Extract the (x, y) coordinate from the center of the cell holding the provided text.  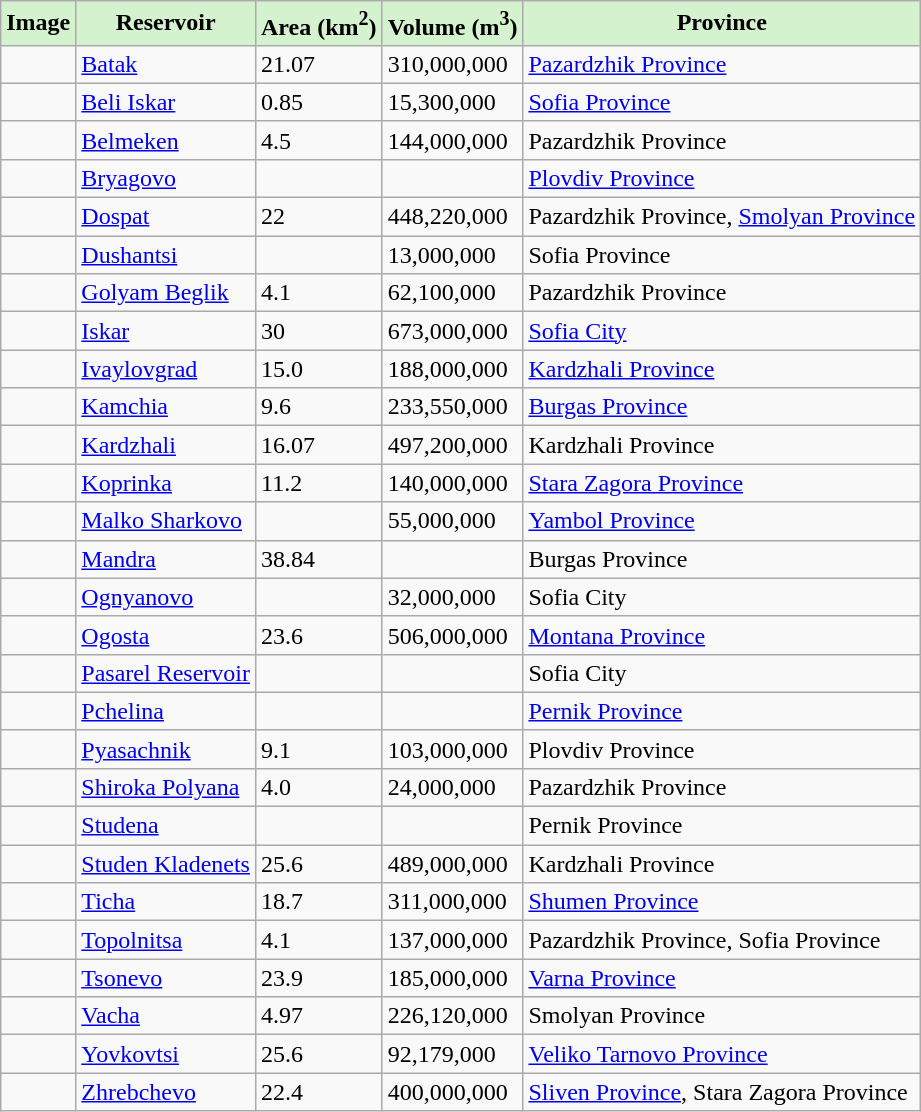
30 (318, 331)
38.84 (318, 559)
15,300,000 (452, 102)
Zhrebchevo (166, 1092)
Ivaylovgrad (166, 369)
13,000,000 (452, 255)
16.07 (318, 445)
140,000,000 (452, 483)
Kamchia (166, 407)
Varna Province (722, 978)
4.97 (318, 1016)
21.07 (318, 64)
Yambol Province (722, 521)
Koprinka (166, 483)
4.0 (318, 787)
4.5 (318, 140)
Ogosta (166, 635)
497,200,000 (452, 445)
226,120,000 (452, 1016)
Pazardzhik Province, Sofia Province (722, 940)
Stara Zagora Province (722, 483)
Veliko Tarnovo Province (722, 1054)
55,000,000 (452, 521)
24,000,000 (452, 787)
Ognyanovo (166, 597)
23.9 (318, 978)
Belmeken (166, 140)
22 (318, 217)
Volume (m3) (452, 24)
188,000,000 (452, 369)
Beli Iskar (166, 102)
Iskar (166, 331)
673,000,000 (452, 331)
Pazardzhik Province, Smolyan Province (722, 217)
9.6 (318, 407)
Dushantsi (166, 255)
Malko Sharkovo (166, 521)
Pyasachnik (166, 749)
23.6 (318, 635)
15.0 (318, 369)
Shiroka Polyana (166, 787)
Tsonevo (166, 978)
311,000,000 (452, 902)
Province (722, 24)
400,000,000 (452, 1092)
Pchelina (166, 711)
Image (38, 24)
0.85 (318, 102)
137,000,000 (452, 940)
62,100,000 (452, 293)
Studen Kladenets (166, 864)
489,000,000 (452, 864)
Sliven Province, Stara Zagora Province (722, 1092)
9.1 (318, 749)
Dospat (166, 217)
144,000,000 (452, 140)
18.7 (318, 902)
Reservoir (166, 24)
22.4 (318, 1092)
Shumen Province (722, 902)
Mandra (166, 559)
Yovkovtsi (166, 1054)
103,000,000 (452, 749)
32,000,000 (452, 597)
Montana Province (722, 635)
Area (km2) (318, 24)
92,179,000 (452, 1054)
310,000,000 (452, 64)
Studena (166, 826)
Smolyan Province (722, 1016)
233,550,000 (452, 407)
Pasarel Reservoir (166, 673)
185,000,000 (452, 978)
448,220,000 (452, 217)
Bryagovo (166, 178)
Vacha (166, 1016)
Topolnitsa (166, 940)
Golyam Beglik (166, 293)
Kardzhali (166, 445)
11.2 (318, 483)
Ticha (166, 902)
Batak (166, 64)
506,000,000 (452, 635)
